For the text-containing cell, return its midpoint in (X, Y) coordinate format. 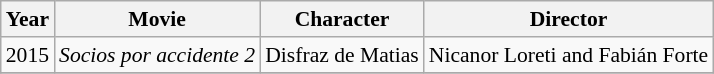
Year (28, 19)
Nicanor Loreti and Fabián Forte (568, 55)
Socios por accidente 2 (157, 55)
2015 (28, 55)
Disfraz de Matias (342, 55)
Director (568, 19)
Character (342, 19)
Movie (157, 19)
